Return [x, y] of the center of cell containing provided text 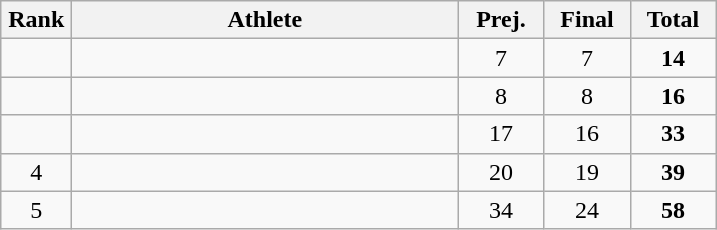
34 [501, 210]
33 [673, 134]
39 [673, 172]
4 [36, 172]
Prej. [501, 20]
58 [673, 210]
5 [36, 210]
24 [587, 210]
19 [587, 172]
Athlete [265, 20]
Rank [36, 20]
20 [501, 172]
14 [673, 58]
Final [587, 20]
17 [501, 134]
Total [673, 20]
